Locate the cell with the specified text and output its [x, y] center coordinate. 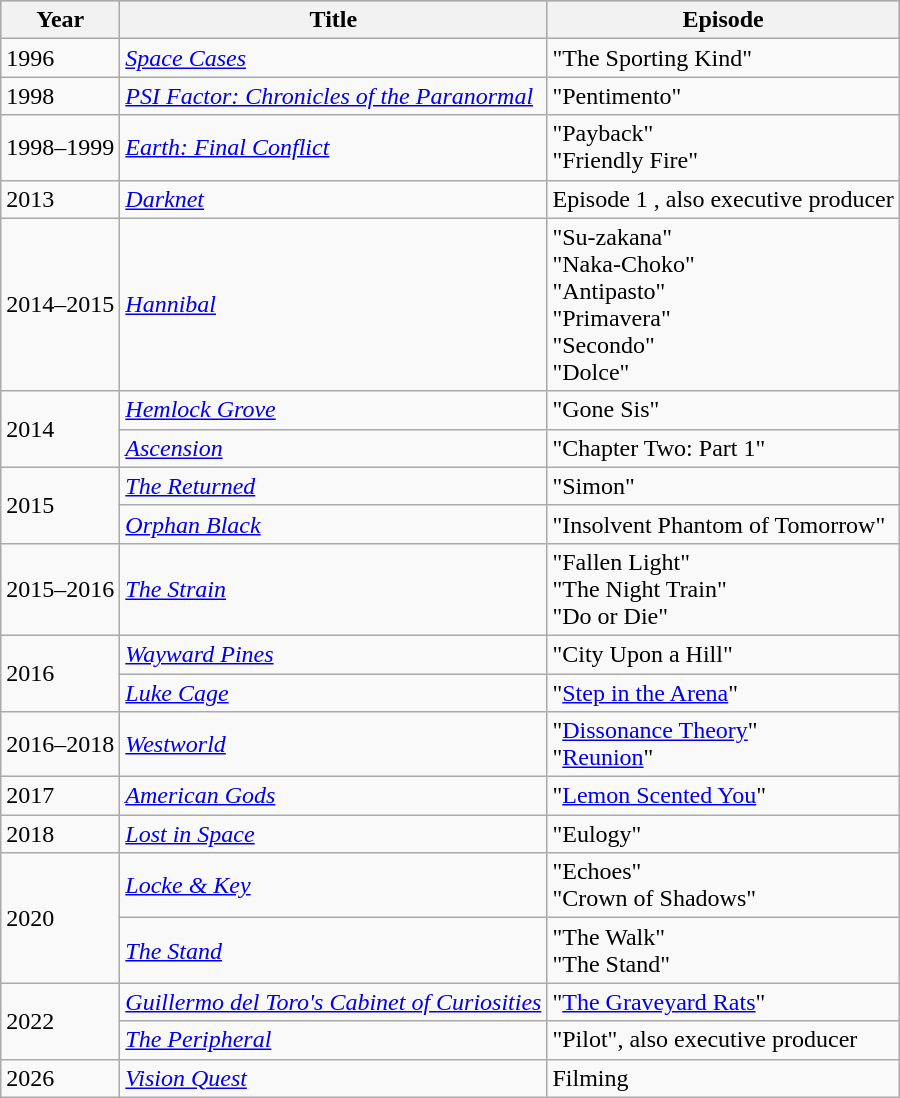
Wayward Pines [334, 654]
2022 [60, 1021]
Darknet [334, 199]
"Eulogy" [723, 834]
"Chapter Two: Part 1" [723, 448]
"Pilot", also executive producer [723, 1040]
Episode [723, 20]
2014–2015 [60, 304]
2018 [60, 834]
2013 [60, 199]
2016 [60, 673]
2020 [60, 918]
"Step in the Arena" [723, 693]
"Fallen Light""The Night Train""Do or Die" [723, 589]
Episode 1 , also executive producer [723, 199]
1996 [60, 58]
PSI Factor: Chronicles of the Paranormal [334, 96]
2014 [60, 429]
Guillermo del Toro's Cabinet of Curiosities [334, 1002]
1998 [60, 96]
2016–2018 [60, 744]
"The Walk""The Stand" [723, 950]
"Insolvent Phantom of Tomorrow" [723, 524]
"The Sporting Kind" [723, 58]
2015–2016 [60, 589]
2015 [60, 505]
The Returned [334, 486]
The Strain [334, 589]
Vision Quest [334, 1078]
Locke & Key [334, 886]
"Simon" [723, 486]
1998–1999 [60, 148]
Westworld [334, 744]
Hemlock Grove [334, 410]
"Lemon Scented You" [723, 796]
Luke Cage [334, 693]
Lost in Space [334, 834]
"The Graveyard Rats" [723, 1002]
"Dissonance Theory""Reunion" [723, 744]
Orphan Black [334, 524]
2026 [60, 1078]
"Echoes""Crown of Shadows" [723, 886]
Hannibal [334, 304]
Ascension [334, 448]
Filming [723, 1078]
The Stand [334, 950]
American Gods [334, 796]
Title [334, 20]
"Payback""Friendly Fire" [723, 148]
Earth: Final Conflict [334, 148]
2017 [60, 796]
"Su-zakana""Naka-Choko""Antipasto""Primavera""Secondo""Dolce" [723, 304]
"Gone Sis" [723, 410]
The Peripheral [334, 1040]
Year [60, 20]
"City Upon a Hill" [723, 654]
"Pentimento" [723, 96]
Space Cases [334, 58]
